Extract the [x, y] coordinate from the center of the cell holding the provided text.  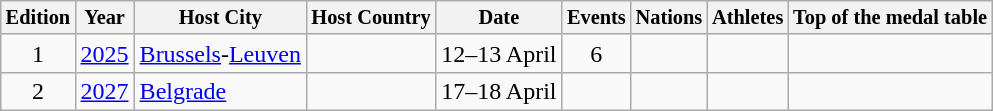
Host Country [370, 18]
Host City [220, 18]
Athletes [748, 18]
12–13 April [499, 53]
Top of the medal table [890, 18]
Brussels-Leuven [220, 53]
6 [596, 53]
Nations [670, 18]
Date [499, 18]
Year [104, 18]
17–18 April [499, 91]
1 [38, 53]
Edition [38, 18]
Belgrade [220, 91]
2025 [104, 53]
2027 [104, 91]
2 [38, 91]
Events [596, 18]
